Find where the given text appears and provide that cell's center as (X, Y) coordinate. 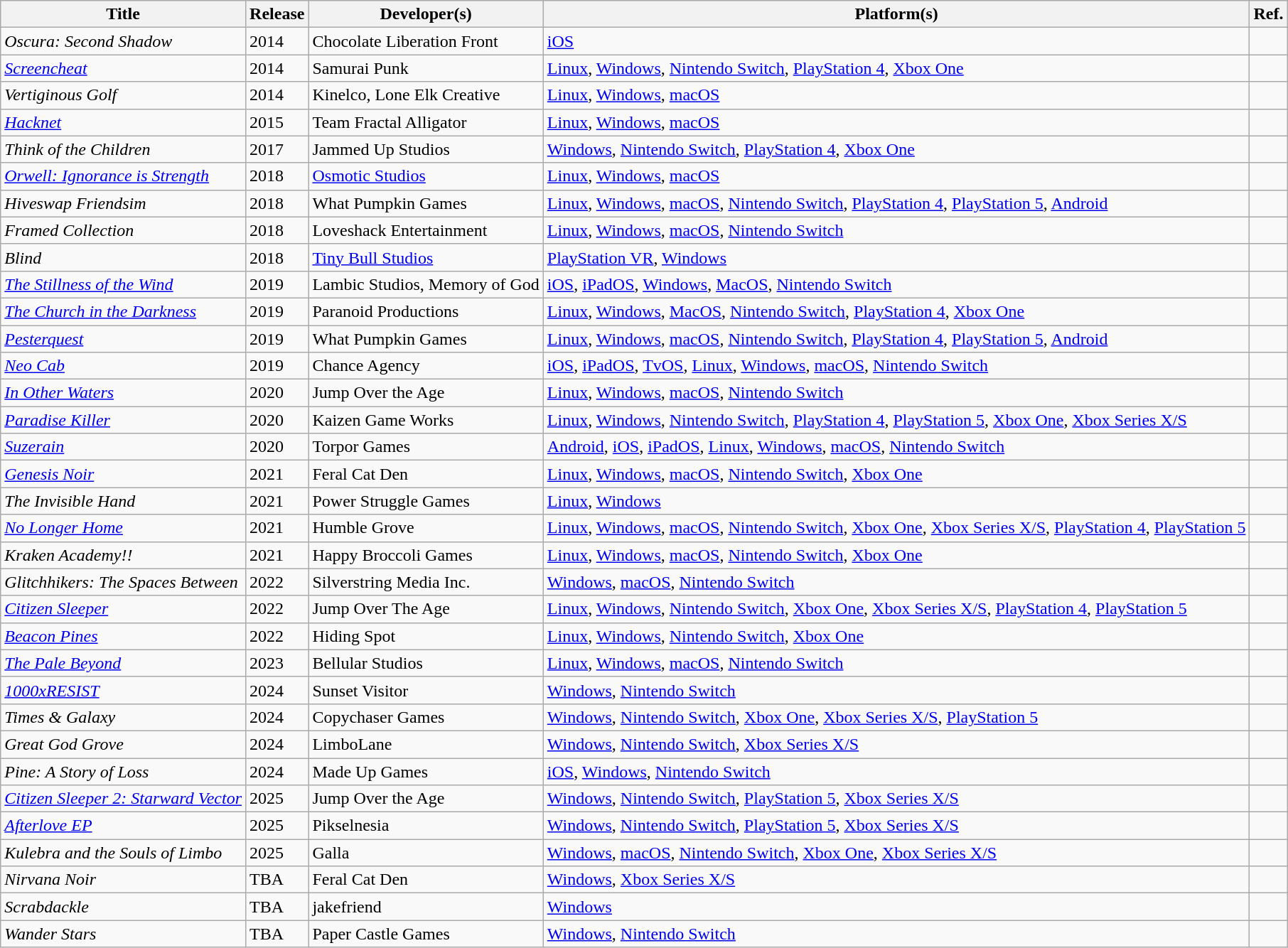
Orwell: Ignorance is Strength (124, 176)
Jump Over The Age (426, 609)
iOS, iPadOS, TvOS, Linux, Windows, macOS, Nintendo Switch (896, 366)
Genesis Noir (124, 474)
Vertiginous Golf (124, 95)
Windows, Xbox Series X/S (896, 880)
iOS, iPadOS, Windows, MacOS, Nintendo Switch (896, 284)
Jammed Up Studios (426, 149)
Times & Galaxy (124, 717)
jakefriend (426, 907)
Happy Broccoli Games (426, 555)
Sunset Visitor (426, 690)
Android, iOS, iPadOS, Linux, Windows, macOS, Nintendo Switch (896, 447)
2015 (277, 122)
Team Fractal Alligator (426, 122)
Kraken Academy!! (124, 555)
Windows, Nintendo Switch, Xbox One, Xbox Series X/S, PlayStation 5 (896, 717)
Linux, Windows, Nintendo Switch, Xbox One (896, 636)
Windows, macOS, Nintendo Switch (896, 582)
Suzerain (124, 447)
Nirvana Noir (124, 880)
Linux, Windows, macOS, Nintendo Switch, Xbox One, Xbox Series X/S, PlayStation 4, PlayStation 5 (896, 528)
The Invisible Hand (124, 501)
Great God Grove (124, 744)
Linux, Windows, Nintendo Switch, PlayStation 4, PlayStation 5, Xbox One, Xbox Series X/S (896, 420)
Screencheat (124, 68)
Afterlove EP (124, 826)
Lambic Studios, Memory of God (426, 284)
Paper Castle Games (426, 934)
Think of the Children (124, 149)
1000xRESIST (124, 690)
Platform(s) (896, 14)
Blind (124, 257)
Pikselnesia (426, 826)
Glitchhikers: The Spaces Between (124, 582)
iOS, Windows, Nintendo Switch (896, 771)
Made Up Games (426, 771)
Beacon Pines (124, 636)
Wander Stars (124, 934)
Kinelco, Lone Elk Creative (426, 95)
Citizen Sleeper 2: Starward Vector (124, 799)
Hiding Spot (426, 636)
Loveshack Entertainment (426, 230)
Scrabdackle (124, 907)
Copychaser Games (426, 717)
2023 (277, 663)
Oscura: Second Shadow (124, 41)
2017 (277, 149)
PlayStation VR, Windows (896, 257)
Galla (426, 853)
iOS (896, 41)
Citizen Sleeper (124, 609)
Developer(s) (426, 14)
Torpor Games (426, 447)
Linux, Windows, Nintendo Switch, Xbox One, Xbox Series X/S, PlayStation 4, PlayStation 5 (896, 609)
Bellular Studios (426, 663)
Osmotic Studios (426, 176)
The Pale Beyond (124, 663)
Chocolate Liberation Front (426, 41)
Windows, Nintendo Switch, Xbox Series X/S (896, 744)
Pesterquest (124, 339)
Linux, Windows (896, 501)
Chance Agency (426, 366)
Samurai Punk (426, 68)
In Other Waters (124, 393)
The Stillness of the Wind (124, 284)
Paranoid Productions (426, 311)
Title (124, 14)
Windows, Nintendo Switch, PlayStation 4, Xbox One (896, 149)
Ref. (1268, 14)
Windows (896, 907)
Kulebra and the Souls of Limbo (124, 853)
Paradise Killer (124, 420)
Pine: A Story of Loss (124, 771)
Tiny Bull Studios (426, 257)
Framed Collection (124, 230)
Release (277, 14)
Silverstring Media Inc. (426, 582)
No Longer Home (124, 528)
Hiveswap Friendsim (124, 203)
The Church in the Darkness (124, 311)
LimboLane (426, 744)
Kaizen Game Works (426, 420)
Hacknet (124, 122)
Neo Cab (124, 366)
Linux, Windows, MacOS, Nintendo Switch, PlayStation 4, Xbox One (896, 311)
Power Struggle Games (426, 501)
Linux, Windows, Nintendo Switch, PlayStation 4, Xbox One (896, 68)
Windows, macOS, Nintendo Switch, Xbox One, Xbox Series X/S (896, 853)
Humble Grove (426, 528)
